Capture the cell that displays the provided text and extract its (X, Y) central coordinate. 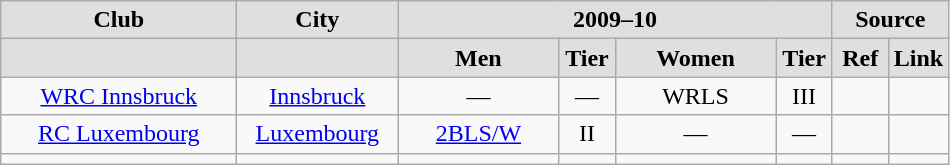
RC Luxembourg (119, 134)
Club (119, 20)
Ref (860, 58)
2BLS/W (478, 134)
III (804, 96)
Innsbruck (318, 96)
WRC Innsbruck (119, 96)
Luxembourg (318, 134)
City (318, 20)
II (587, 134)
Men (478, 58)
2009–10 (615, 20)
WRLS (696, 96)
Link (918, 58)
Women (696, 58)
Source (890, 20)
